Pinpoint the cell where the given text exists, returning its [X, Y] midpoint coordinate. 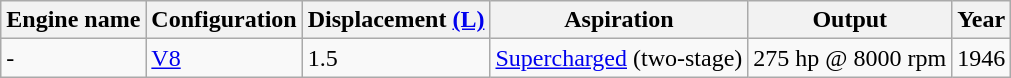
Aspiration [619, 20]
1946 [982, 58]
V8 [224, 58]
1.5 [396, 58]
Engine name [74, 20]
Output [850, 20]
Displacement (L) [396, 20]
Supercharged (two-stage) [619, 58]
Year [982, 20]
- [74, 58]
Configuration [224, 20]
275 hp @ 8000 rpm [850, 58]
